Determine the (x, y) coordinate at the center of the cell enclosing the given text.  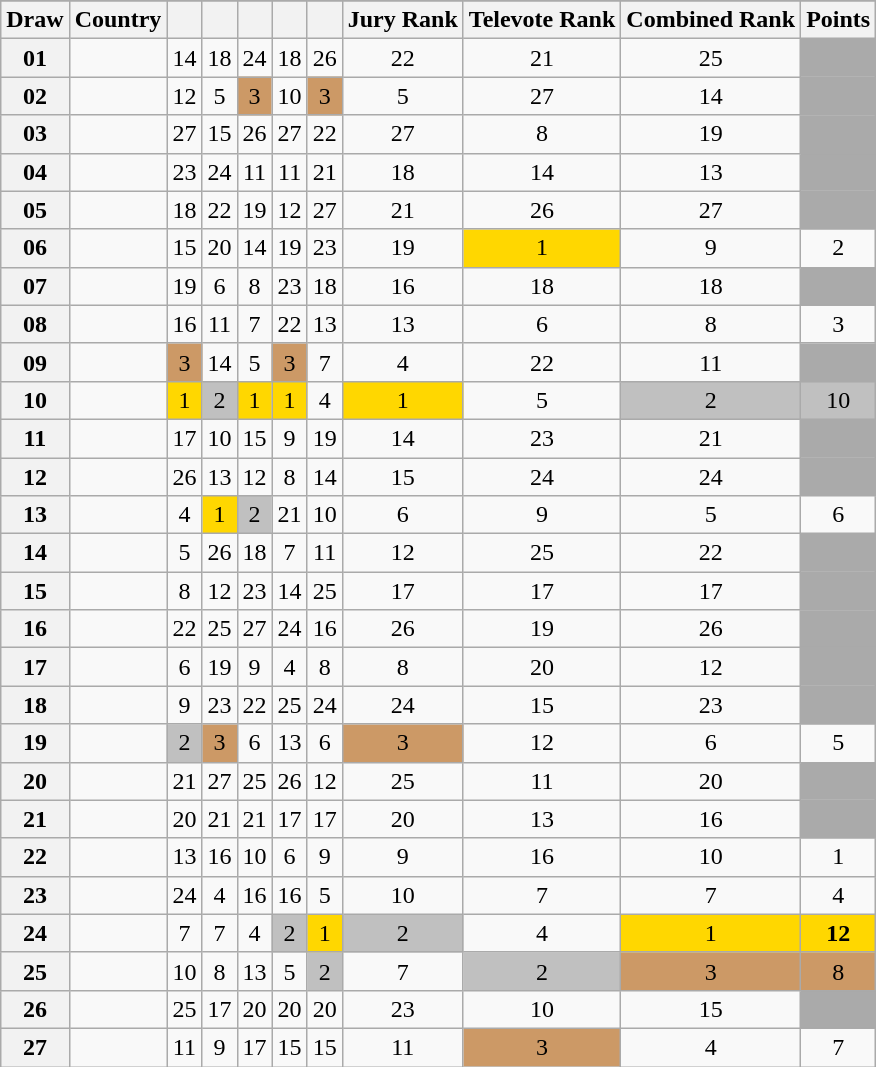
09 (35, 362)
Points (838, 20)
Televote Rank (542, 20)
01 (35, 58)
Jury Rank (402, 20)
Draw (35, 20)
08 (35, 324)
02 (35, 96)
03 (35, 134)
07 (35, 286)
Country (118, 20)
06 (35, 248)
05 (35, 210)
Combined Rank (711, 20)
04 (35, 172)
